Output the (X, Y) coordinate of the center of the cell containing the given text.  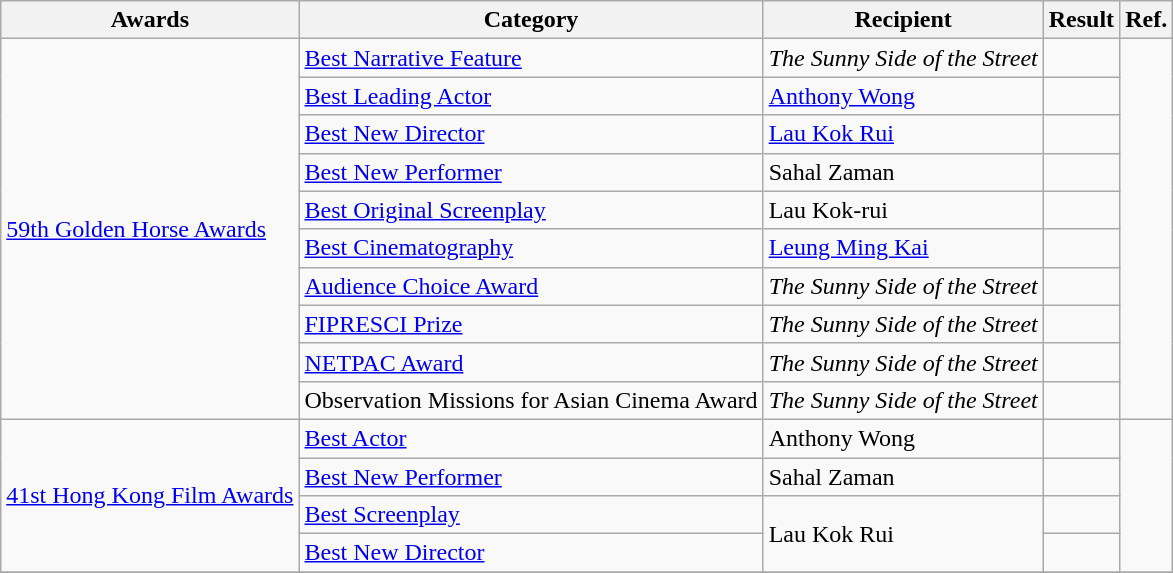
41st Hong Kong Film Awards (150, 495)
Lau Kok-rui (903, 210)
NETPAC Award (531, 362)
Observation Missions for Asian Cinema Award (531, 400)
Best Narrative Feature (531, 58)
Category (531, 20)
Best Screenplay (531, 515)
Awards (150, 20)
Best Actor (531, 438)
Leung Ming Kai (903, 248)
Best Leading Actor (531, 96)
Result (1081, 20)
Best Original Screenplay (531, 210)
59th Golden Horse Awards (150, 230)
FIPRESCI Prize (531, 324)
Audience Choice Award (531, 286)
Ref. (1146, 20)
Recipient (903, 20)
Best Cinematography (531, 248)
